Output the [x, y] coordinate of the center of the cell containing the given text.  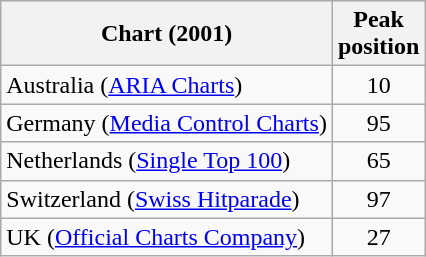
Australia (ARIA Charts) [167, 85]
Netherlands (Single Top 100) [167, 161]
Germany (Media Control Charts) [167, 123]
27 [378, 237]
Switzerland (Swiss Hitparade) [167, 199]
10 [378, 85]
95 [378, 123]
UK (Official Charts Company) [167, 237]
97 [378, 199]
65 [378, 161]
Chart (2001) [167, 34]
Peakposition [378, 34]
